Locate the cell with the specified text and output its (x, y) center coordinate. 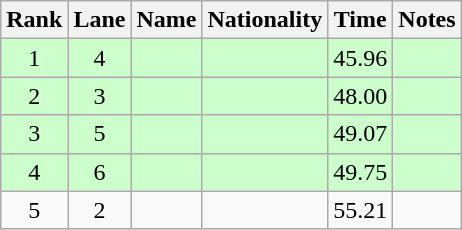
49.75 (360, 172)
55.21 (360, 210)
45.96 (360, 58)
Time (360, 20)
Notes (427, 20)
Nationality (265, 20)
48.00 (360, 96)
6 (100, 172)
Lane (100, 20)
49.07 (360, 134)
Name (166, 20)
1 (34, 58)
Rank (34, 20)
